Return the [X, Y] coordinate for the center point of the cell that contains the specified text.  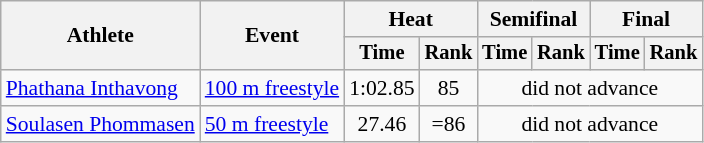
Semifinal [533, 19]
Soulasen Phommasen [100, 124]
Athlete [100, 36]
Heat [410, 19]
1:02.85 [382, 88]
Phathana Inthavong [100, 88]
100 m freestyle [272, 88]
27.46 [382, 124]
50 m freestyle [272, 124]
Event [272, 36]
Final [646, 19]
=86 [449, 124]
85 [449, 88]
